Determine the (X, Y) coordinate at the center of the cell enclosing the given text.  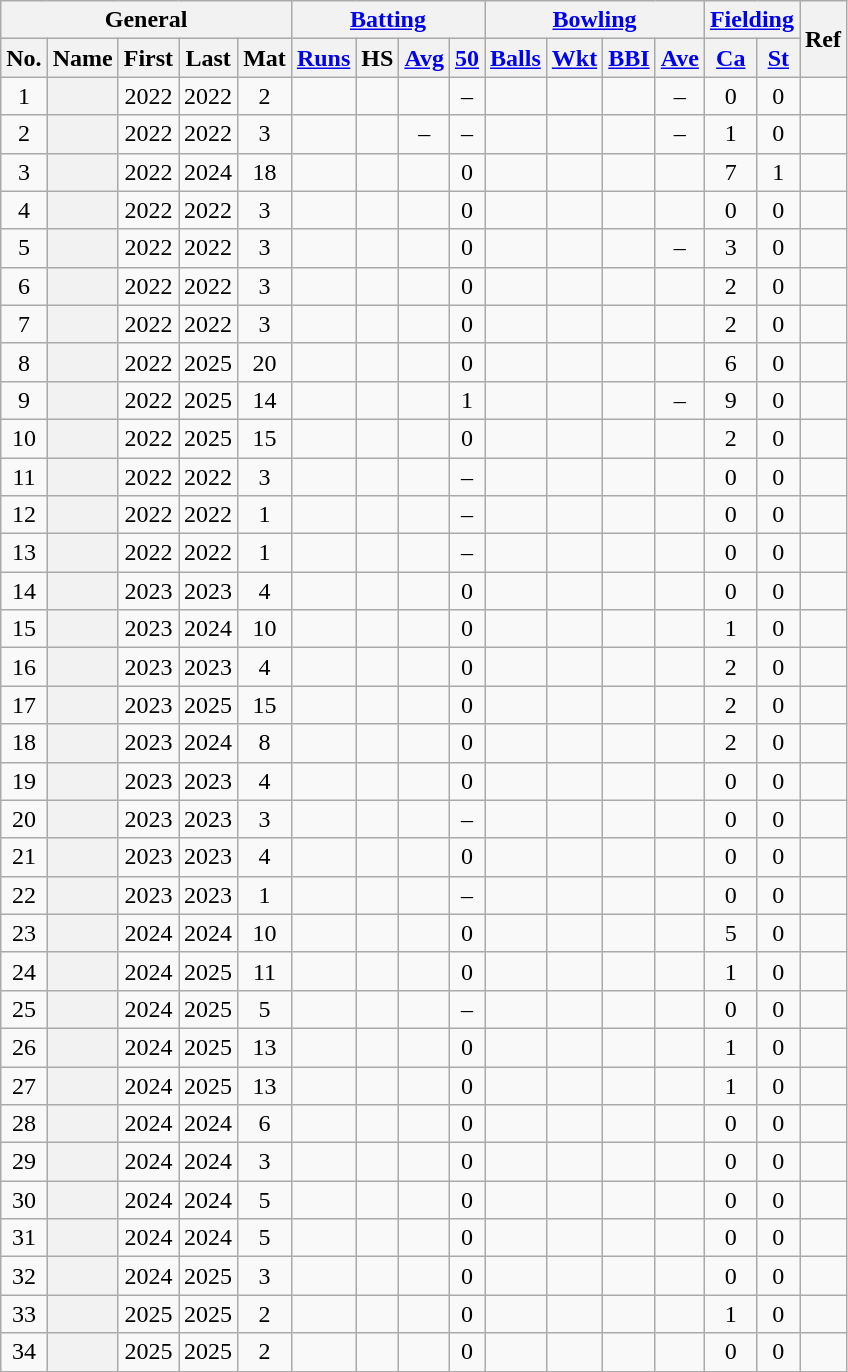
Runs (323, 58)
17 (24, 705)
28 (24, 1124)
50 (466, 58)
19 (24, 781)
Name (82, 58)
24 (24, 971)
33 (24, 1314)
Batting (388, 20)
BBI (629, 58)
Wkt (574, 58)
Bowling (595, 20)
Ave (680, 58)
29 (24, 1162)
30 (24, 1200)
12 (24, 515)
27 (24, 1085)
34 (24, 1352)
Fielding (752, 20)
Mat (265, 58)
31 (24, 1238)
22 (24, 895)
Avg (424, 58)
16 (24, 667)
Balls (516, 58)
General (146, 20)
32 (24, 1276)
26 (24, 1047)
First (148, 58)
23 (24, 933)
St (778, 58)
Last (208, 58)
HS (378, 58)
Ref (824, 39)
25 (24, 1009)
21 (24, 857)
No. (24, 58)
Ca (730, 58)
